Output the (x, y) coordinate of the center of the cell containing the given text.  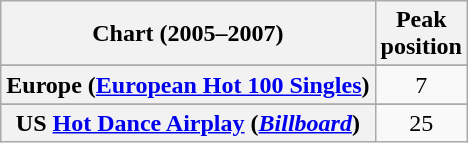
US Hot Dance Airplay (Billboard) (188, 123)
Peakposition (421, 34)
7 (421, 85)
25 (421, 123)
Chart (2005–2007) (188, 34)
Europe (European Hot 100 Singles) (188, 85)
